Extract the [X, Y] coordinate from the center of the cell holding the provided text.  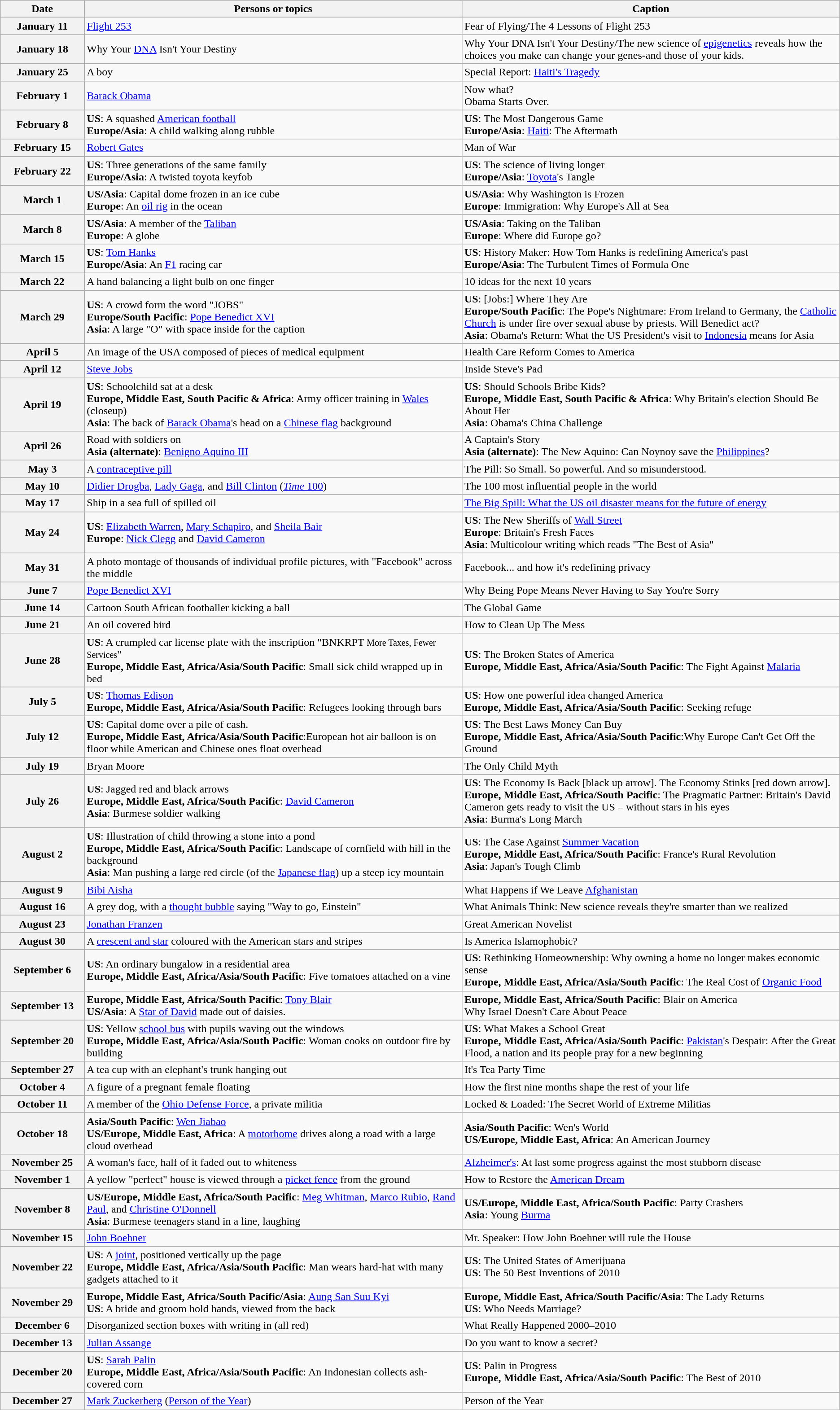
Why Your DNA Isn't Your Destiny [273, 49]
Now what? Obama Starts Over. [651, 95]
A figure of a pregnant female floating [273, 1087]
US/Europe, Middle East, Africa/South Pacific: Party CrashersAsia: Young Burma [651, 1209]
Date [42, 9]
February 1 [42, 95]
Jonathan Franzen [273, 924]
Asia/South Pacific: Wen's WorldUS/Europe, Middle East, Africa: An American Journey [651, 1133]
How to Clean Up The Mess [651, 625]
US: Should Schools Bribe Kids?Europe, Middle East, South Pacific & Africa: Why Britain's election Should Be About HerAsia: Obama's China Challenge [651, 405]
Road with soldiers on Asia (alternate): Benigno Aquino III [273, 446]
Inside Steve's Pad [651, 369]
Person of the Year [651, 1401]
Why Your DNA Isn't Your Destiny/The new science of epigenetics reveals how the choices you make can change your genes-and those of your kids. [651, 49]
February 8 [42, 125]
March 1 [42, 200]
10 ideas for the next 10 years [651, 281]
US: Tom HanksEurope/Asia: An F1 racing car [273, 258]
US: The Best Laws Money Can BuyEurope, Middle East, Africa/Asia/South Pacific:Why Europe Can't Get Off the Ground [651, 736]
The Global Game [651, 608]
US/Asia: Why Washington is FrozenEurope: Immigration: Why Europe's All at Sea [651, 200]
April 12 [42, 369]
May 10 [42, 486]
Europe, Middle East, Africa/South Pacific: Tony BlairUS/Asia: A Star of David made out of daisies. [273, 1005]
May 3 [42, 469]
US: The science of living longerEurope/Asia: Toyota's Tangle [651, 171]
Flight 253 [273, 26]
A member of the Ohio Defense Force, a private militia [273, 1104]
US/Asia: A member of the TalibanEurope: A globe [273, 229]
Fear of Flying/The 4 Lessons of Flight 253 [651, 26]
Pope Benedict XVI [273, 591]
June 7 [42, 591]
Persons or topics [273, 9]
An oil covered bird [273, 625]
September 20 [42, 1041]
A woman's face, half of it faded out to whiteness [273, 1162]
May 17 [42, 503]
What Really Happened 2000–2010 [651, 1326]
Do you want to know a secret? [651, 1343]
January 18 [42, 49]
An image of the USA composed of pieces of medical equipment [273, 352]
November 29 [42, 1302]
US: Sarah Palin Europe, Middle East, Africa/Asia/South Pacific: An Indonesian collects ash-covered corn [273, 1372]
The Big Spill: What the US oil disaster means for the future of energy [651, 503]
What Animals Think: New science reveals they're smarter than we realized [651, 907]
Special Report: Haiti's Tragedy [651, 72]
November 22 [42, 1267]
A grey dog, with a thought bubble saying "Way to go, Einstein" [273, 907]
Disorganized section boxes with writing in (all red) [273, 1326]
A photo montage of thousands of individual profile pictures, with "Facebook" across the middle [273, 567]
Steve Jobs [273, 369]
September 6 [42, 970]
US: The Most Dangerous GameEurope/Asia: Haiti: The Aftermath [651, 125]
Ship in a sea full of spilled oil [273, 503]
November 8 [42, 1209]
John Boehner [273, 1238]
The Only Child Myth [651, 766]
Europe, Middle East, Africa/South Pacific/Asia: Aung San Suu KyiUS: A bride and groom hold hands, viewed from the back [273, 1302]
Alzheimer's: At last some progress against the most stubborn disease [651, 1162]
Mark Zuckerberg (Person of the Year) [273, 1401]
US: Palin in ProgressEurope, Middle East, Africa/Asia/South Pacific: The Best of 2010 [651, 1372]
October 11 [42, 1104]
April 26 [42, 446]
Is America Islamophobic? [651, 941]
A contraceptive pill [273, 469]
Barack Obama [273, 95]
US: Elizabeth Warren, Mary Schapiro, and Sheila BairEurope: Nick Clegg and David Cameron [273, 532]
April 5 [42, 352]
December 27 [42, 1401]
Europe, Middle East, Africa/South Pacific: Blair on AmericaWhy Israel Doesn't Care About Peace [651, 1005]
Bryan Moore [273, 766]
August 23 [42, 924]
How the first nine months shape the rest of your life [651, 1087]
US: The Case Against Summer VacationEurope, Middle East, Africa/South Pacific: France's Rural RevolutionAsia: Japan's Tough Climb [651, 854]
US: A crowd form the word "JOBS"Europe/South Pacific: Pope Benedict XVIAsia: A large "O" with space inside for the caption [273, 317]
April 19 [42, 405]
July 12 [42, 736]
The Pill: So Small. So powerful. And so misunderstood. [651, 469]
December 6 [42, 1326]
June 14 [42, 608]
What Happens if We Leave Afghanistan [651, 890]
December 20 [42, 1372]
Europe, Middle East, Africa/South Pacific/Asia: The Lady ReturnsUS: Who Needs Marriage? [651, 1302]
Didier Drogba, Lady Gaga, and Bill Clinton (Time 100) [273, 486]
US: The United States of AmerijuanaUS: The 50 Best Inventions of 2010 [651, 1267]
How to Restore the American Dream [651, 1179]
US: Yellow school bus with pupils waving out the windowsEurope, Middle East, Africa/Asia/South Pacific: Woman cooks on outdoor fire by building [273, 1041]
January 25 [42, 72]
The 100 most influential people in the world [651, 486]
A yellow "perfect" house is viewed through a picket fence from the ground [273, 1179]
June 21 [42, 625]
US/Asia: Taking on the TalibanEurope: Where did Europe go? [651, 229]
August 9 [42, 890]
US: The Broken States of AmericaEurope, Middle East, Africa/Asia/South Pacific: The Fight Against Malaria [651, 660]
Health Care Reform Comes to America [651, 352]
July 26 [42, 801]
A Captain's Story Asia (alternate): The New Aquino: Can Noynoy save the Philippines? [651, 446]
It's Tea Party Time [651, 1070]
November 25 [42, 1162]
A tea cup with an elephant's trunk hanging out [273, 1070]
US: An ordinary bungalow in a residential areaEurope, Middle East, Africa/Asia/South Pacific: Five tomatoes attached on a vine [273, 970]
October 18 [42, 1133]
March 15 [42, 258]
September 27 [42, 1070]
Why Being Pope Means Never Having to Say You're Sorry [651, 591]
US: History Maker: How Tom Hanks is redefining America's pastEurope/Asia: The Turbulent Times of Formula One [651, 258]
July 5 [42, 701]
US: The New Sheriffs of Wall StreetEurope: Britain's Fresh FacesAsia: Multicolour writing which reads "The Best of Asia" [651, 532]
Locked & Loaded: The Secret World of Extreme Militias [651, 1104]
US: How one powerful idea changed AmericaEurope, Middle East, Africa/Asia/South Pacific: Seeking refuge [651, 701]
October 4 [42, 1087]
US: Three generations of the same familyEurope/Asia: A twisted toyota keyfob [273, 171]
A hand balancing a light bulb on one finger [273, 281]
Julian Assange [273, 1343]
August 2 [42, 854]
US: A squashed American footballEurope/Asia: A child walking along rubble [273, 125]
January 11 [42, 26]
Great American Novelist [651, 924]
May 24 [42, 532]
US: Jagged red and black arrowsEurope, Middle East, Africa/South Pacific: David CameronAsia: Burmese soldier walking [273, 801]
February 22 [42, 171]
March 22 [42, 281]
Robert Gates [273, 148]
US/Asia: Capital dome frozen in an ice cubeEurope: An oil rig in the ocean [273, 200]
US: A joint, positioned vertically up the pageEurope, Middle East, Africa/Asia/South Pacific: Man wears hard-hat with many gadgets attached to it [273, 1267]
August 30 [42, 941]
November 1 [42, 1179]
Cartoon South African footballer kicking a ball [273, 608]
Asia/South Pacific: Wen JiabaoUS/Europe, Middle East, Africa: A motorhome drives along a road with a large cloud overhead [273, 1133]
December 13 [42, 1343]
Bibi Aisha [273, 890]
Caption [651, 9]
March 29 [42, 317]
US: Thomas EdisonEurope, Middle East, Africa/Asia/South Pacific: Refugees looking through bars [273, 701]
March 8 [42, 229]
A boy [273, 72]
July 19 [42, 766]
August 16 [42, 907]
June 28 [42, 660]
September 13 [42, 1005]
A crescent and star coloured with the American stars and stripes [273, 941]
November 15 [42, 1238]
Man of War [651, 148]
Facebook... and how it's redefining privacy [651, 567]
Mr. Speaker: How John Boehner will rule the House [651, 1238]
May 31 [42, 567]
February 15 [42, 148]
